Scan for the cell matching the given text and deliver its [X, Y] coordinate at center. 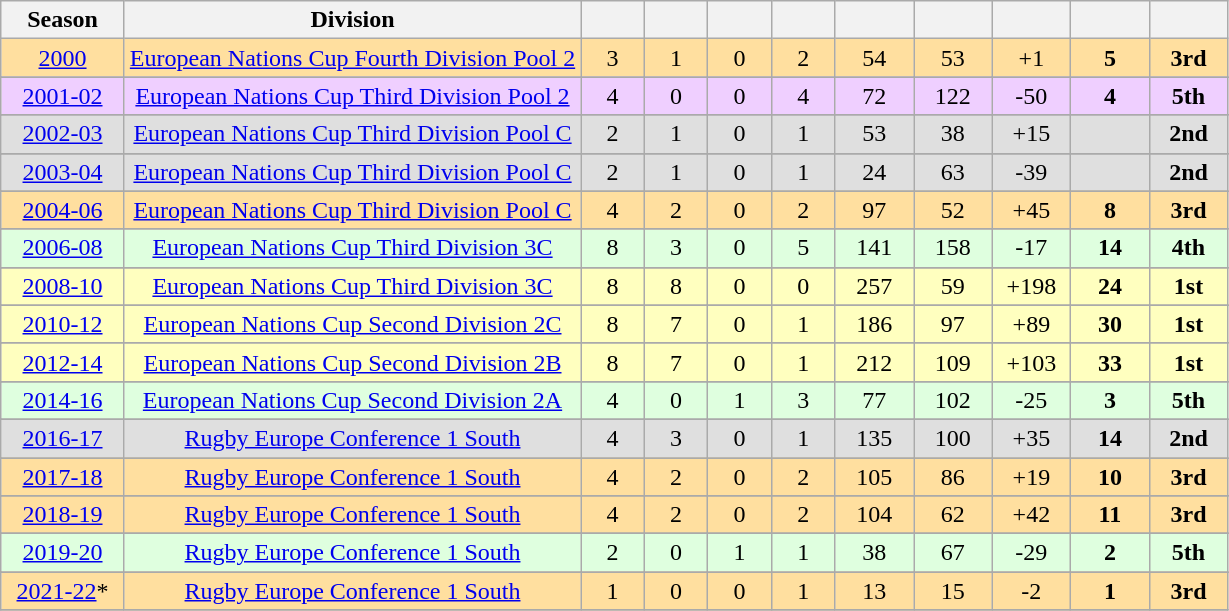
-17 [1032, 248]
2014-16 [63, 400]
2018-19 [63, 515]
2019-20 [63, 553]
2004-06 [63, 210]
2021-22* [63, 591]
2008-10 [63, 286]
105 [874, 477]
2010-12 [63, 324]
257 [874, 286]
2003-04 [63, 172]
54 [874, 58]
158 [954, 248]
European Nations Cup Third Division Pool 2 [352, 96]
4th [1188, 248]
+1 [1032, 58]
102 [954, 400]
European Nations Cup Second Division 2B [352, 362]
72 [874, 96]
77 [874, 400]
+35 [1032, 438]
+19 [1032, 477]
122 [954, 96]
2000 [63, 58]
59 [954, 286]
European Nations Cup Second Division 2C [352, 324]
15 [954, 591]
-2 [1032, 591]
+89 [1032, 324]
+42 [1032, 515]
European Nations Cup Second Division 2A [352, 400]
-39 [1032, 172]
109 [954, 362]
33 [1110, 362]
100 [954, 438]
-29 [1032, 553]
2006-08 [63, 248]
-25 [1032, 400]
2017-18 [63, 477]
141 [874, 248]
86 [954, 477]
Season [63, 20]
13 [874, 591]
2001-02 [63, 96]
+103 [1032, 362]
+198 [1032, 286]
2002-03 [63, 134]
European Nations Cup Fourth Division Pool 2 [352, 58]
104 [874, 515]
135 [874, 438]
10 [1110, 477]
2016-17 [63, 438]
Division [352, 20]
+15 [1032, 134]
63 [954, 172]
-50 [1032, 96]
62 [954, 515]
67 [954, 553]
52 [954, 210]
30 [1110, 324]
212 [874, 362]
11 [1110, 515]
+45 [1032, 210]
186 [874, 324]
2012-14 [63, 362]
